From the cell containing the given text, extract its center point as (X, Y) coordinate. 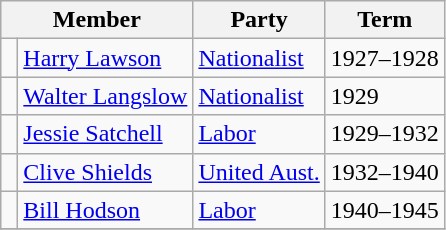
Clive Shields (106, 172)
Term (384, 20)
1940–1945 (384, 210)
1929–1932 (384, 134)
Member (97, 20)
Jessie Satchell (106, 134)
1927–1928 (384, 58)
Party (259, 20)
United Aust. (259, 172)
Bill Hodson (106, 210)
1929 (384, 96)
1932–1940 (384, 172)
Walter Langslow (106, 96)
Harry Lawson (106, 58)
